Return (x, y) of the center of cell containing provided text 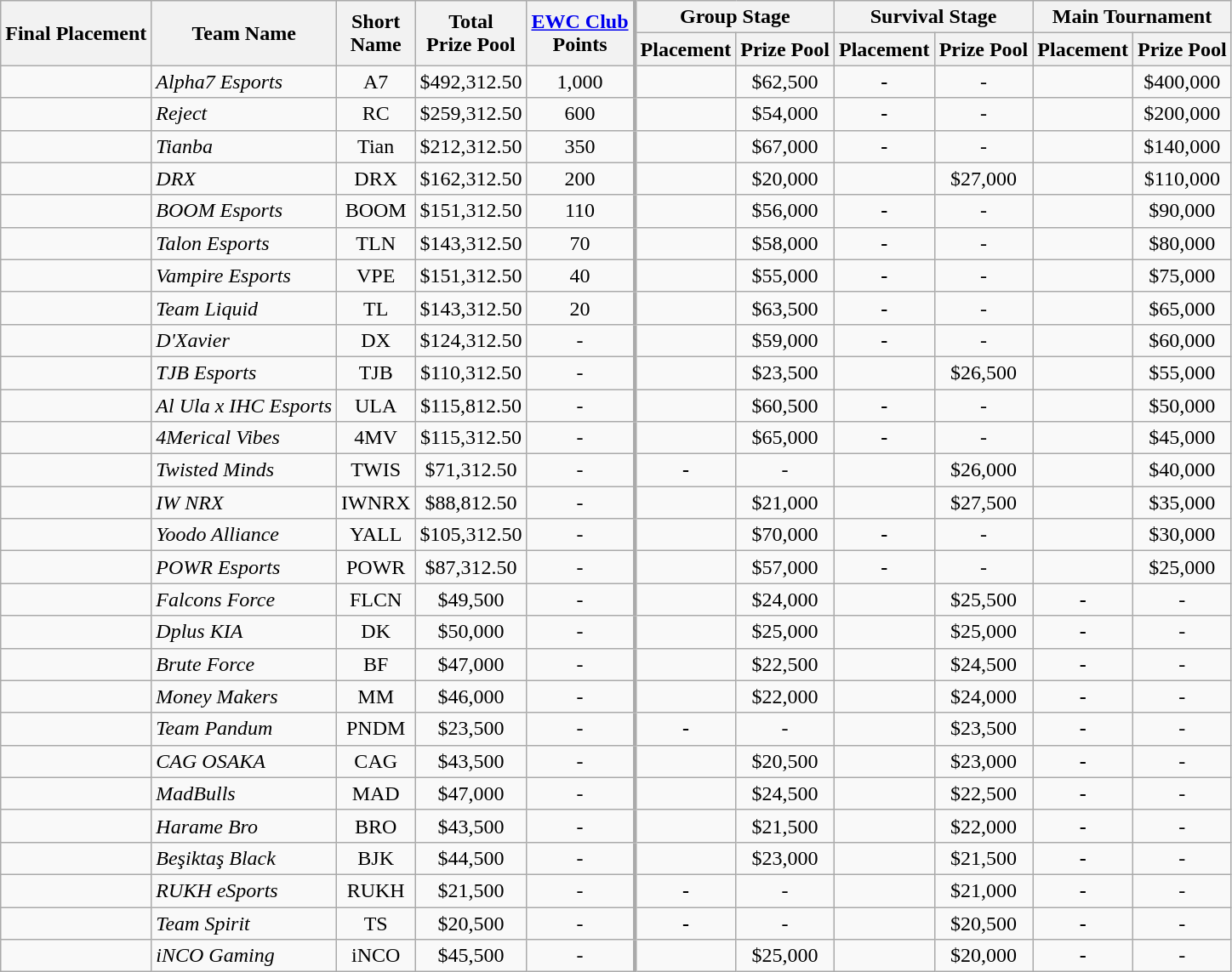
A7 (376, 82)
Yoodo Alliance (244, 535)
BJK (376, 858)
$492,312.50 (471, 82)
PNDM (376, 729)
MadBulls (244, 793)
BOOM (376, 211)
$27,500 (984, 503)
IW NRX (244, 503)
D'Xavier (244, 340)
Team Pandum (244, 729)
$67,000 (785, 146)
70 (580, 243)
Money Makers (244, 696)
FLCN (376, 600)
Group Stage (735, 17)
POWR (376, 567)
40 (580, 276)
iNCO (376, 956)
ShortName (376, 33)
MM (376, 696)
$110,312.50 (471, 372)
4Merical Vibes (244, 438)
TWIS (376, 470)
$49,500 (471, 600)
iNCO Gaming (244, 956)
$54,000 (785, 114)
Team Name (244, 33)
$62,500 (785, 82)
Dplus KIA (244, 632)
DX (376, 340)
BRO (376, 826)
Team Spirit (244, 923)
$400,000 (1182, 82)
$212,312.50 (471, 146)
$115,312.50 (471, 438)
Beşiktaş Black (244, 858)
TJB (376, 372)
$26,000 (984, 470)
$57,000 (785, 567)
200 (580, 179)
$25,500 (984, 600)
RUKH eSports (244, 890)
$26,500 (984, 372)
$27,000 (984, 179)
Vampire Esports (244, 276)
$44,500 (471, 858)
RC (376, 114)
CAG (376, 761)
$87,312.50 (471, 567)
$46,000 (471, 696)
ULA (376, 406)
350 (580, 146)
Tianba (244, 146)
$59,000 (785, 340)
YALL (376, 535)
MAD (376, 793)
$30,000 (1182, 535)
$140,000 (1182, 146)
VPE (376, 276)
Harame Bro (244, 826)
$71,312.50 (471, 470)
$63,500 (785, 308)
$115,812.50 (471, 406)
Al Ula x IHC Esports (244, 406)
4MV (376, 438)
$40,000 (1182, 470)
TL (376, 308)
TJB Esports (244, 372)
$45,000 (1182, 438)
$75,000 (1182, 276)
TotalPrize Pool (471, 33)
$45,500 (471, 956)
IWNRX (376, 503)
Twisted Minds (244, 470)
BF (376, 664)
600 (580, 114)
CAG OSAKA (244, 761)
BOOM Esports (244, 211)
$35,000 (1182, 503)
TS (376, 923)
$259,312.50 (471, 114)
Reject (244, 114)
$60,500 (785, 406)
$110,000 (1182, 179)
Tian (376, 146)
110 (580, 211)
Talon Esports (244, 243)
$70,000 (785, 535)
Alpha7 Esports (244, 82)
$56,000 (785, 211)
RUKH (376, 890)
$58,000 (785, 243)
DK (376, 632)
1,000 (580, 82)
POWR Esports (244, 567)
EWC ClubPoints (580, 33)
$90,000 (1182, 211)
20 (580, 308)
Main Tournament (1132, 17)
$60,000 (1182, 340)
Brute Force (244, 664)
$105,312.50 (471, 535)
$162,312.50 (471, 179)
$200,000 (1182, 114)
$88,812.50 (471, 503)
TLN (376, 243)
Falcons Force (244, 600)
Team Liquid (244, 308)
$80,000 (1182, 243)
Survival Stage (933, 17)
Final Placement (77, 33)
$124,312.50 (471, 340)
